Detect which cell encompasses the target text, then output its [x, y] center coordinate. 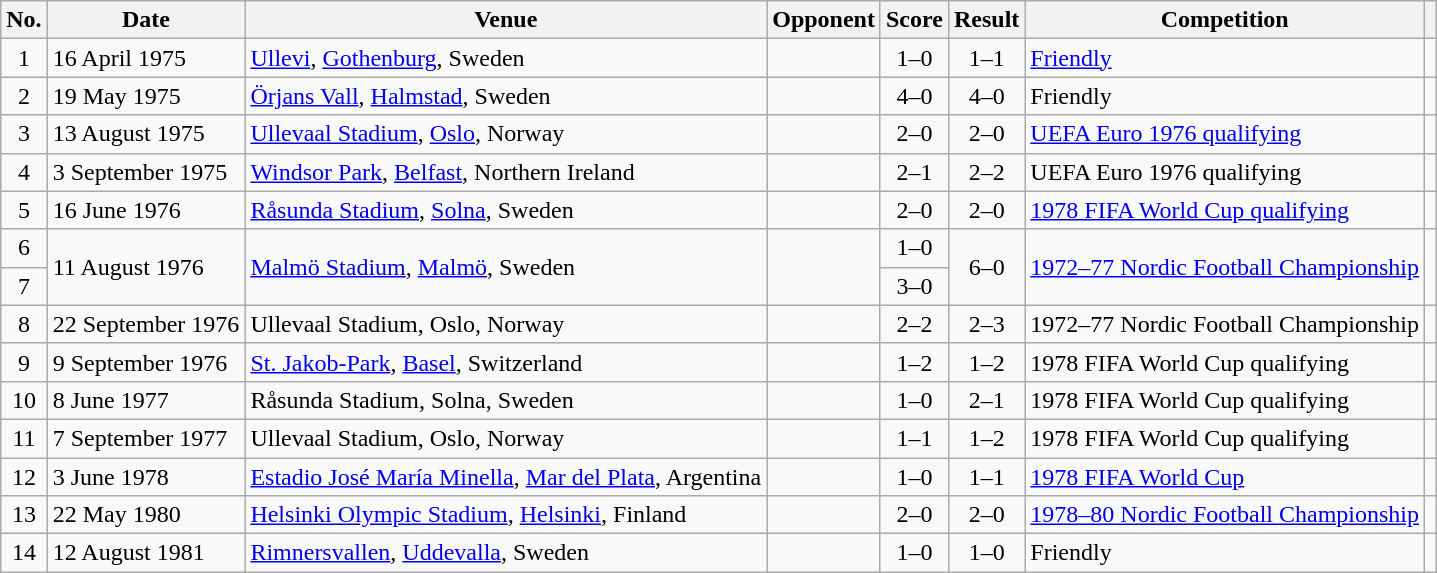
1978–80 Nordic Football Championship [1225, 515]
2 [24, 96]
Ullevi, Gothenburg, Sweden [506, 58]
10 [24, 400]
13 August 1975 [146, 134]
Malmö Stadium, Malmö, Sweden [506, 267]
9 September 1976 [146, 362]
St. Jakob-Park, Basel, Switzerland [506, 362]
4 [24, 172]
6–0 [986, 267]
Opponent [824, 20]
Score [914, 20]
Venue [506, 20]
11 [24, 438]
11 August 1976 [146, 267]
1 [24, 58]
13 [24, 515]
Windsor Park, Belfast, Northern Ireland [506, 172]
3–0 [914, 286]
3 [24, 134]
Rimnersvallen, Uddevalla, Sweden [506, 553]
No. [24, 20]
22 September 1976 [146, 324]
6 [24, 248]
19 May 1975 [146, 96]
9 [24, 362]
22 May 1980 [146, 515]
16 April 1975 [146, 58]
16 June 1976 [146, 210]
3 June 1978 [146, 477]
8 [24, 324]
Date [146, 20]
Competition [1225, 20]
1978 FIFA World Cup [1225, 477]
12 [24, 477]
7 September 1977 [146, 438]
Helsinki Olympic Stadium, Helsinki, Finland [506, 515]
3 September 1975 [146, 172]
8 June 1977 [146, 400]
7 [24, 286]
Result [986, 20]
12 August 1981 [146, 553]
Örjans Vall, Halmstad, Sweden [506, 96]
14 [24, 553]
Estadio José María Minella, Mar del Plata, Argentina [506, 477]
2–3 [986, 324]
5 [24, 210]
